Return the (X, Y) coordinate for the center point of the cell that contains the specified text.  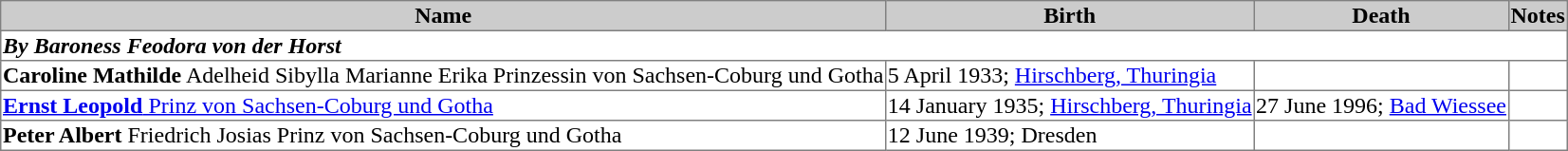
27 June 1996; Bad Wiessee (1381, 105)
Name (444, 16)
By Baroness Feodora von der Horst (784, 46)
Ernst Leopold Prinz von Sachsen-Coburg und Gotha (444, 105)
12 June 1939; Dresden (1070, 136)
5 April 1933; Hirschberg, Thuringia (1070, 76)
Death (1381, 16)
Caroline Mathilde Adelheid Sibylla Marianne Erika Prinzessin von Sachsen-Coburg und Gotha (444, 76)
Birth (1070, 16)
14 January 1935; Hirschberg, Thuringia (1070, 105)
Notes (1538, 16)
Peter Albert Friedrich Josias Prinz von Sachsen-Coburg und Gotha (444, 136)
